From the cell containing the given text, extract its center point as [x, y] coordinate. 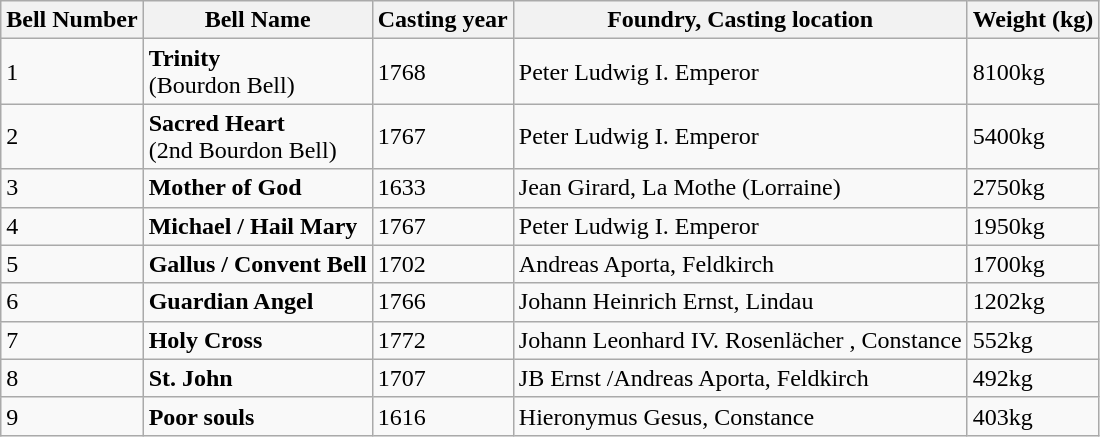
1950kg [1033, 226]
1766 [442, 302]
Casting year [442, 20]
1702 [442, 264]
Foundry, Casting location [740, 20]
1768 [442, 72]
Johann Leonhard IV. Rosenlächer , Constance [740, 340]
3 [72, 188]
1616 [442, 416]
4 [72, 226]
403kg [1033, 416]
Trinity(Bourdon Bell) [258, 72]
Bell Name [258, 20]
Mother of God [258, 188]
1700kg [1033, 264]
552kg [1033, 340]
Gallus / Convent Bell [258, 264]
Bell Number [72, 20]
1772 [442, 340]
Michael / Hail Mary [258, 226]
Sacred Heart(2nd Bourdon Bell) [258, 136]
Weight (kg) [1033, 20]
Poor souls [258, 416]
6 [72, 302]
Andreas Aporta, Feldkirch [740, 264]
5 [72, 264]
St. John [258, 378]
8 [72, 378]
492kg [1033, 378]
Jean Girard, La Mothe (Lorraine) [740, 188]
1202kg [1033, 302]
5400kg [1033, 136]
Guardian Angel [258, 302]
1633 [442, 188]
JB Ernst /Andreas Aporta, Feldkirch [740, 378]
7 [72, 340]
2 [72, 136]
Johann Heinrich Ernst, Lindau [740, 302]
1 [72, 72]
2750kg [1033, 188]
8100kg [1033, 72]
9 [72, 416]
Hieronymus Gesus, Constance [740, 416]
Holy Cross [258, 340]
1707 [442, 378]
